Detect which cell encompasses the target text, then output its [x, y] center coordinate. 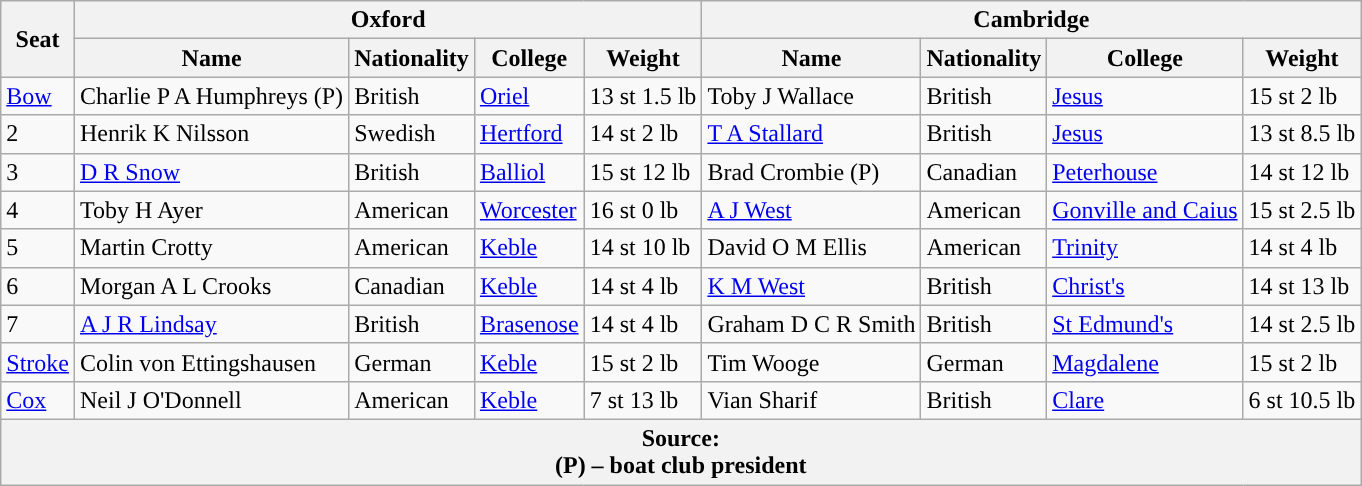
13 st 8.5 lb [1302, 134]
Morgan A L Crooks [211, 286]
5 [38, 248]
Cambridge [1032, 20]
14 st 2 lb [643, 134]
14 st 13 lb [1302, 286]
D R Snow [211, 172]
K M West [812, 286]
Neil J O'Donnell [211, 400]
Trinity [1145, 248]
Oriel [529, 96]
13 st 1.5 lb [643, 96]
A J R Lindsay [211, 324]
Christ's [1145, 286]
Brasenose [529, 324]
Worcester [529, 210]
15 st 2.5 lb [1302, 210]
6 st 10.5 lb [1302, 400]
Brad Crombie (P) [812, 172]
7 [38, 324]
7 st 13 lb [643, 400]
Hertford [529, 134]
Cox [38, 400]
6 [38, 286]
Toby H Ayer [211, 210]
Swedish [412, 134]
16 st 0 lb [643, 210]
4 [38, 210]
Henrik K Nilsson [211, 134]
15 st 12 lb [643, 172]
Peterhouse [1145, 172]
Gonville and Caius [1145, 210]
Vian Sharif [812, 400]
Martin Crotty [211, 248]
Colin von Ettingshausen [211, 362]
Magdalene [1145, 362]
A J West [812, 210]
St Edmund's [1145, 324]
14 st 12 lb [1302, 172]
3 [38, 172]
Charlie P A Humphreys (P) [211, 96]
Bow [38, 96]
14 st 10 lb [643, 248]
T A Stallard [812, 134]
Stroke [38, 362]
Balliol [529, 172]
Oxford [388, 20]
Toby J Wallace [812, 96]
David O M Ellis [812, 248]
14 st 2.5 lb [1302, 324]
2 [38, 134]
Source:(P) – boat club president [681, 452]
Graham D C R Smith [812, 324]
Tim Wooge [812, 362]
Seat [38, 39]
Clare [1145, 400]
